Scan for the cell matching the given text and deliver its [X, Y] coordinate at center. 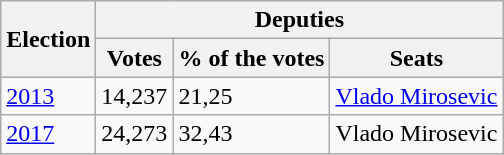
14,237 [134, 96]
2013 [48, 96]
Seats [416, 58]
Deputies [300, 20]
32,43 [252, 134]
21,25 [252, 96]
% of the votes [252, 58]
24,273 [134, 134]
Election [48, 39]
2017 [48, 134]
Votes [134, 58]
